Capture the cell that displays the provided text and extract its (X, Y) central coordinate. 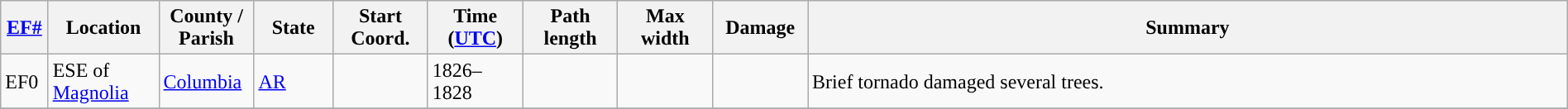
Time (UTC) (475, 28)
ESE of Magnolia (103, 81)
State (294, 28)
Path length (571, 28)
AR (294, 81)
EF# (25, 28)
EF0 (25, 81)
1826–1828 (475, 81)
Brief tornado damaged several trees. (1188, 81)
Location (103, 28)
Damage (761, 28)
Columbia (207, 81)
County / Parish (207, 28)
Max width (665, 28)
Start Coord. (380, 28)
Summary (1188, 28)
